Return [x, y] of the center of cell containing provided text 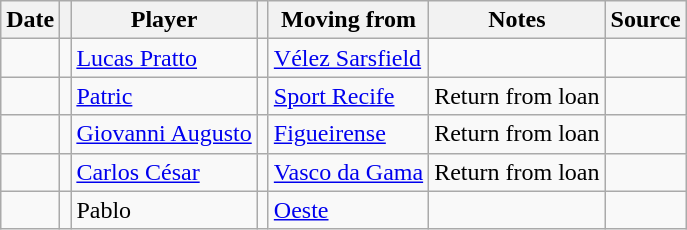
Pablo [164, 210]
Carlos César [164, 172]
Vélez Sarsfield [348, 58]
Patric [164, 96]
Player [164, 20]
Giovanni Augusto [164, 134]
Source [646, 20]
Vasco da Gama [348, 172]
Date [30, 20]
Lucas Pratto [164, 58]
Oeste [348, 210]
Notes [517, 20]
Figueirense [348, 134]
Sport Recife [348, 96]
Moving from [348, 20]
